Identify which cell holds the provided text, then report its [X, Y] central coordinate. 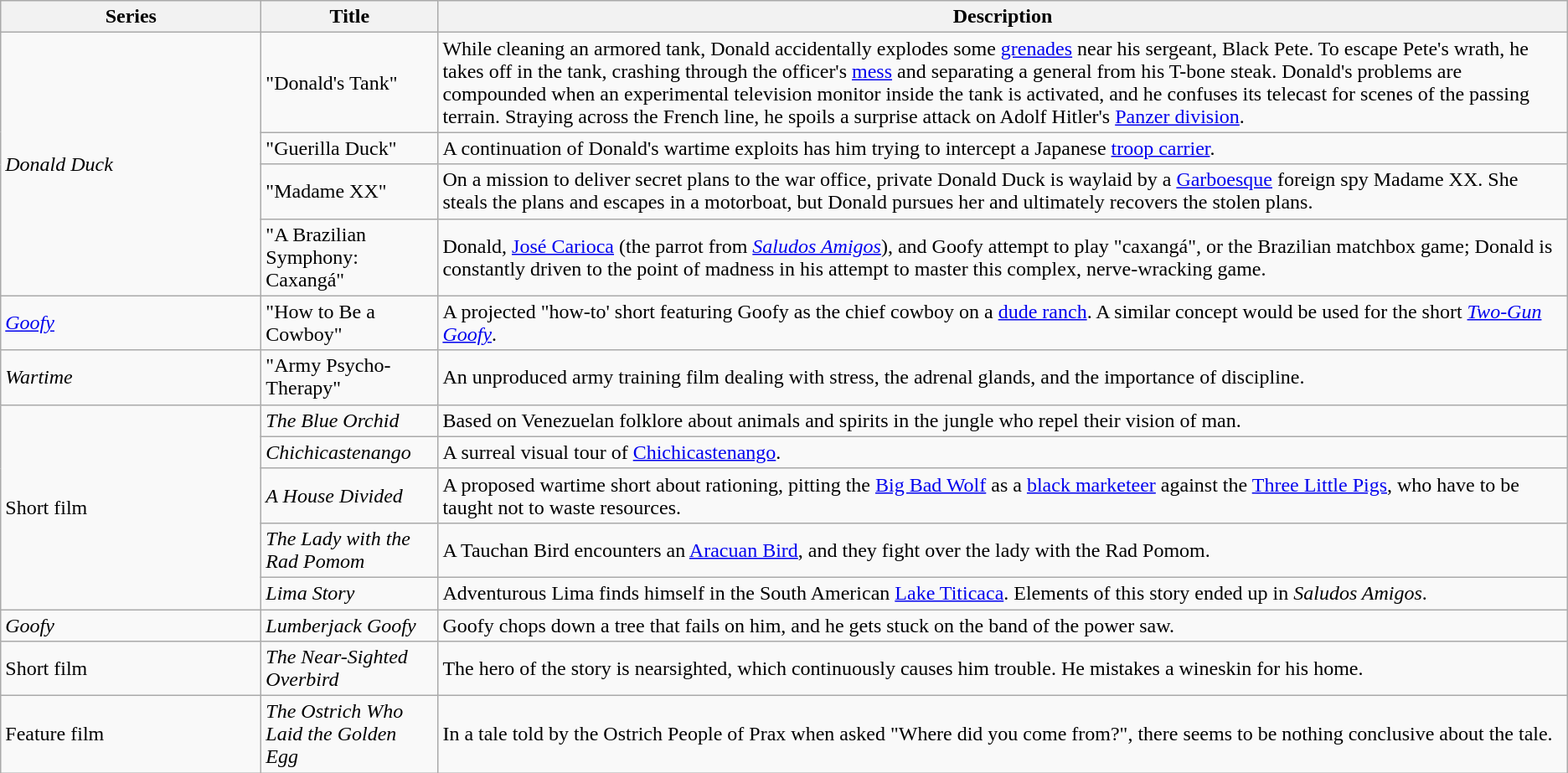
A projected "how-to' short featuring Goofy as the chief cowboy on a dude ranch. A similar concept would be used for the short Two-Gun Goofy. [1003, 323]
The Blue Orchid [350, 420]
Chichicastenango [350, 452]
Series [131, 17]
A House Divided [350, 496]
A continuation of Donald's wartime exploits has him trying to intercept a Japanese troop carrier. [1003, 148]
The Ostrich Who Laid the Golden Egg [350, 734]
"How to Be a Cowboy" [350, 323]
Lima Story [350, 593]
The Lady with the Rad Pomom [350, 549]
Title [350, 17]
Lumberjack Goofy [350, 626]
An unproduced army training film dealing with stress, the adrenal glands, and the importance of discipline. [1003, 377]
"Donald's Tank" [350, 82]
A Tauchan Bird encounters an Aracuan Bird, and they fight over the lady with the Rad Pomom. [1003, 549]
Wartime [131, 377]
Feature film [131, 734]
Based on Venezuelan folklore about animals and spirits in the jungle who repel their vision of man. [1003, 420]
The Near-Sighted Overbird [350, 668]
Adventurous Lima finds himself in the South American Lake Titicaca. Elements of this story ended up in Saludos Amigos. [1003, 593]
"A Brazilian Symphony: Caxangá" [350, 257]
The hero of the story is nearsighted, which continuously causes him trouble. He mistakes a wineskin for his home. [1003, 668]
Description [1003, 17]
"Army Psycho-Therapy" [350, 377]
Goofy chops down a tree that fails on him, and he gets stuck on the band of the power saw. [1003, 626]
A surreal visual tour of Chichicastenango. [1003, 452]
In a tale told by the Ostrich People of Prax when asked "Where did you come from?", there seems to be nothing conclusive about the tale. [1003, 734]
"Guerilla Duck" [350, 148]
"Madame XX" [350, 191]
Donald Duck [131, 164]
